Capture the cell that displays the provided text and extract its (x, y) central coordinate. 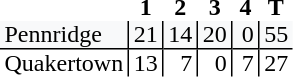
55 (276, 35)
13 (145, 63)
21 (145, 35)
14 (180, 35)
Pennridge (64, 35)
Quakertown (64, 63)
27 (276, 63)
20 (214, 35)
